Output the [X, Y] coordinate of the center of the cell containing the given text.  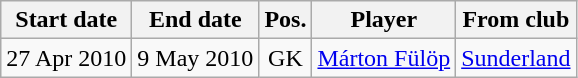
Player [384, 20]
27 Apr 2010 [66, 58]
From club [516, 20]
Pos. [286, 20]
Márton Fülöp [384, 58]
9 May 2010 [196, 58]
Sunderland [516, 58]
GK [286, 58]
Start date [66, 20]
End date [196, 20]
